Locate the cell with the specified text and output its [x, y] center coordinate. 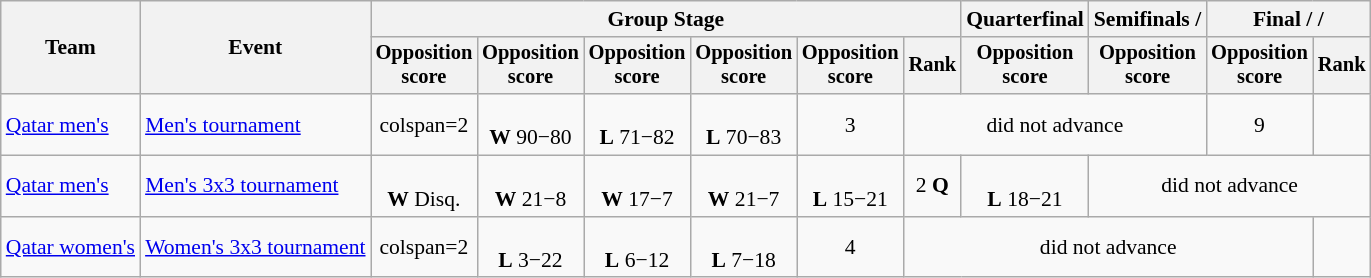
L 3−22 [530, 248]
W 90−80 [530, 124]
L 6−12 [638, 248]
W Disq. [424, 186]
W 17−7 [638, 186]
2 Q [933, 186]
Men's 3x3 tournament [256, 186]
3 [850, 124]
Women's 3x3 tournament [256, 248]
4 [850, 248]
W 21−8 [530, 186]
L 70−83 [744, 124]
Semifinals / [1148, 19]
Qatar women's [70, 248]
W 21−7 [744, 186]
Men's tournament [256, 124]
Group Stage [666, 19]
Event [256, 48]
9 [1260, 124]
Final / / [1288, 19]
L 71−82 [638, 124]
L 15−21 [850, 186]
Quarterfinal [1025, 19]
L 7−18 [744, 248]
Team [70, 48]
L 18−21 [1025, 186]
